Detect which cell encompasses the target text, then output its (X, Y) center coordinate. 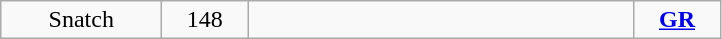
148 (205, 20)
GR (677, 20)
Snatch (82, 20)
